Locate the cell with the specified text and output its (x, y) center coordinate. 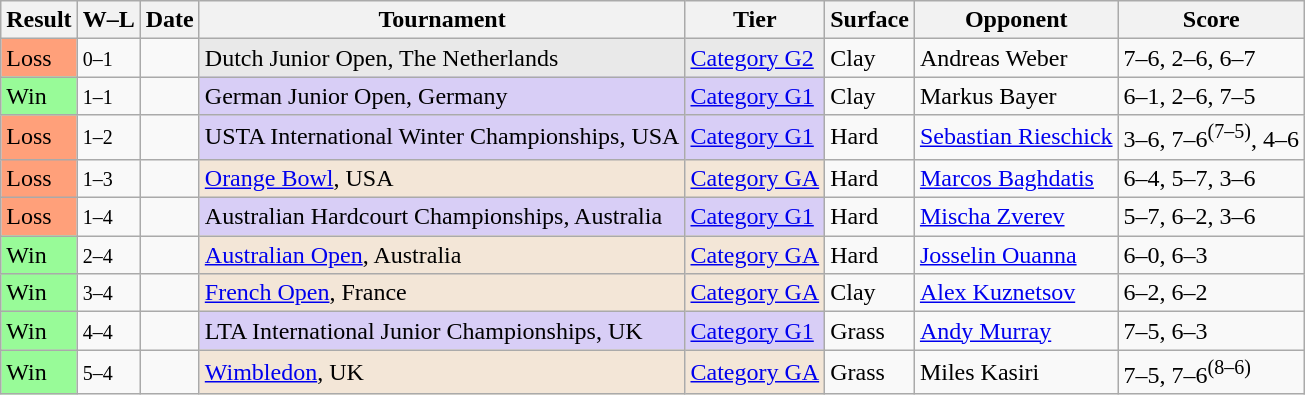
2–4 (108, 255)
1–4 (108, 217)
Sebastian Rieschick (1016, 138)
Markus Bayer (1016, 96)
Opponent (1016, 20)
LTA International Junior Championships, UK (442, 331)
Orange Bowl, USA (442, 178)
1–2 (108, 138)
5–4 (108, 372)
Australian Open, Australia (442, 255)
1–3 (108, 178)
7–5, 6–3 (1211, 331)
1–1 (108, 96)
USTA International Winter Championships, USA (442, 138)
5–7, 6–2, 3–6 (1211, 217)
6–1, 2–6, 7–5 (1211, 96)
Miles Kasiri (1016, 372)
3–6, 7–6(7–5), 4–6 (1211, 138)
W–L (108, 20)
Dutch Junior Open, The Netherlands (442, 58)
7–6, 2–6, 6–7 (1211, 58)
German Junior Open, Germany (442, 96)
Marcos Baghdatis (1016, 178)
6–0, 6–3 (1211, 255)
Alex Kuznetsov (1016, 293)
Date (170, 20)
Tier (755, 20)
French Open, France (442, 293)
Australian Hardcourt Championships, Australia (442, 217)
Result (39, 20)
6–4, 5–7, 3–6 (1211, 178)
Wimbledon, UK (442, 372)
7–5, 7–6(8–6) (1211, 372)
Josselin Ouanna (1016, 255)
Andy Murray (1016, 331)
6–2, 6–2 (1211, 293)
4–4 (108, 331)
Category G2 (755, 58)
Andreas Weber (1016, 58)
Mischa Zverev (1016, 217)
0–1 (108, 58)
3–4 (108, 293)
Score (1211, 20)
Tournament (442, 20)
Surface (870, 20)
